From the cell containing the given text, extract its center point as [x, y] coordinate. 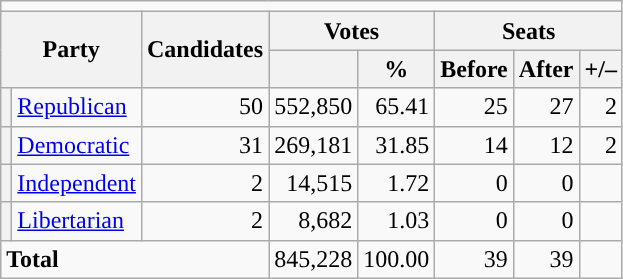
31 [204, 145]
Candidates [204, 50]
552,850 [314, 107]
After [546, 69]
Democratic [77, 145]
1.03 [396, 221]
Votes [352, 31]
12 [546, 145]
Total [135, 259]
+/– [600, 69]
27 [546, 107]
25 [474, 107]
14 [474, 145]
845,228 [314, 259]
Independent [77, 183]
Before [474, 69]
Party [72, 50]
100.00 [396, 259]
% [396, 69]
14,515 [314, 183]
1.72 [396, 183]
8,682 [314, 221]
Seats [529, 31]
50 [204, 107]
Libertarian [77, 221]
Republican [77, 107]
65.41 [396, 107]
269,181 [314, 145]
31.85 [396, 145]
